From the cell containing the given text, extract its center point as [x, y] coordinate. 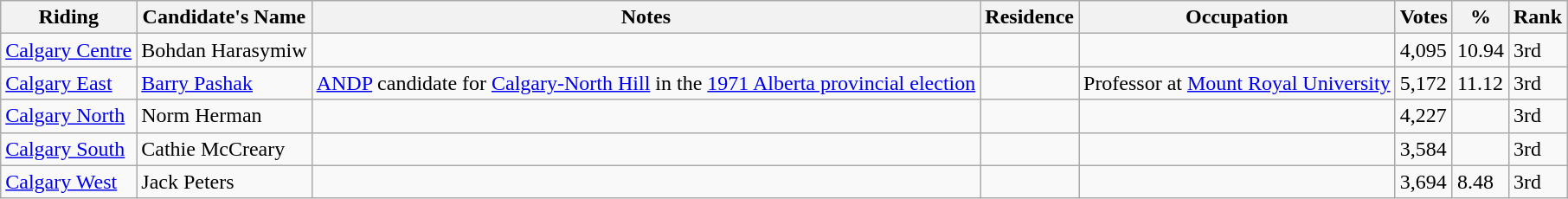
4,095 [1423, 50]
Cathie McCreary [224, 149]
Rank [1537, 17]
Candidate's Name [224, 17]
ANDP candidate for Calgary-North Hill in the 1971 Alberta provincial election [646, 83]
Jack Peters [224, 182]
3,584 [1423, 149]
Residence [1030, 17]
Calgary South [69, 149]
Barry Pashak [224, 83]
8.48 [1480, 182]
Votes [1423, 17]
Notes [646, 17]
Calgary East [69, 83]
Occupation [1237, 17]
4,227 [1423, 116]
5,172 [1423, 83]
11.12 [1480, 83]
Riding [69, 17]
Professor at Mount Royal University [1237, 83]
10.94 [1480, 50]
Calgary Centre [69, 50]
Bohdan Harasymiw [224, 50]
% [1480, 17]
Calgary West [69, 182]
3,694 [1423, 182]
Norm Herman [224, 116]
Calgary North [69, 116]
